Provide the [X, Y] coordinate of the cell's center where the given text is located.  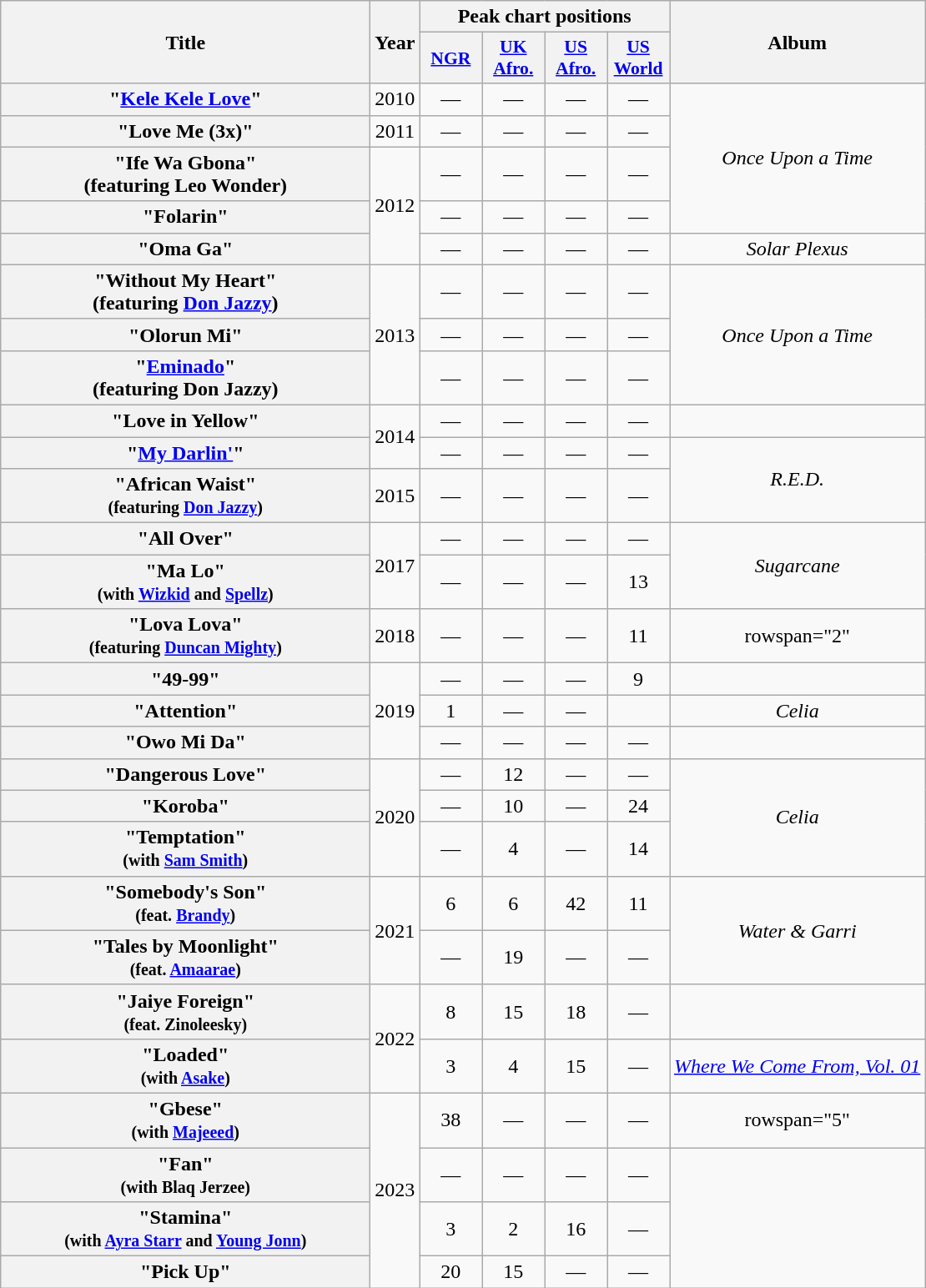
USAfro. [576, 58]
"Love Me (3x)" [185, 131]
8 [450, 1011]
"Tales by Moonlight"(feat. Amaarae) [185, 958]
2 [514, 1230]
12 [514, 774]
"49-99" [185, 679]
"Stamina"(with Ayra Starr and Young Jonn) [185, 1230]
19 [514, 958]
2014 [395, 436]
"Love in Yellow" [185, 420]
"Owo Mi Da" [185, 742]
Title [185, 42]
38 [450, 1119]
"Fan"(with Blaq Jerzee) [185, 1175]
"Folarin" [185, 217]
16 [576, 1230]
"Dangerous Love" [185, 774]
"African Waist"(featuring Don Jazzy) [185, 496]
rowspan="5" [797, 1119]
2017 [395, 566]
Where We Come From, Vol. 01 [797, 1066]
"Without My Heart" (featuring Don Jazzy) [185, 292]
2023 [395, 1190]
R.E.D. [797, 480]
2020 [395, 818]
UKAfro. [514, 58]
"Oma Ga" [185, 249]
2021 [395, 930]
"My Darlin'" [185, 453]
"Ma Lo"(with Wizkid and Spellz) [185, 582]
USWorld [639, 58]
"All Over" [185, 539]
Album [797, 42]
2010 [395, 99]
2011 [395, 131]
2019 [395, 711]
1 [450, 711]
"Gbese"(with Majeeed) [185, 1119]
Sugarcane [797, 566]
14 [639, 849]
2022 [395, 1039]
Peak chart positions [545, 17]
"Koroba" [185, 806]
2013 [395, 335]
"Lova Lova"(featuring Duncan Mighty) [185, 636]
"Olorun Mi" [185, 335]
2018 [395, 636]
42 [576, 903]
13 [639, 582]
rowspan="2" [797, 636]
NGR [450, 58]
Year [395, 42]
"Kele Kele Love" [185, 99]
"Pick Up" [185, 1272]
Water & Garri [797, 930]
"Ife Wa Gbona"(featuring Leo Wonder) [185, 174]
"Loaded"(with Asake) [185, 1066]
"Eminado" (featuring Don Jazzy) [185, 377]
"Jaiye Foreign"(feat. Zinoleesky) [185, 1011]
2012 [395, 205]
10 [514, 806]
9 [639, 679]
"Somebody's Son"(feat. Brandy) [185, 903]
2015 [395, 496]
Solar Plexus [797, 249]
24 [639, 806]
20 [450, 1272]
"Attention" [185, 711]
18 [576, 1011]
"Temptation"(with Sam Smith) [185, 849]
